Locate the cell with the specified text and output its (X, Y) center coordinate. 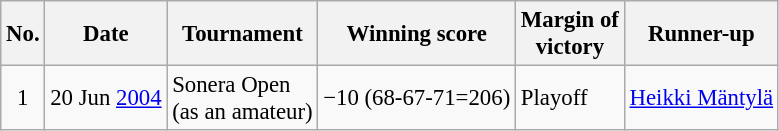
Tournament (242, 34)
Date (106, 34)
No. (23, 34)
Playoff (570, 98)
−10 (68-67-71=206) (417, 98)
Runner-up (701, 34)
20 Jun 2004 (106, 98)
Margin ofvictory (570, 34)
Heikki Mäntylä (701, 98)
Sonera Open(as an amateur) (242, 98)
1 (23, 98)
Winning score (417, 34)
